Find where the given text appears and provide that cell's center as [X, Y] coordinate. 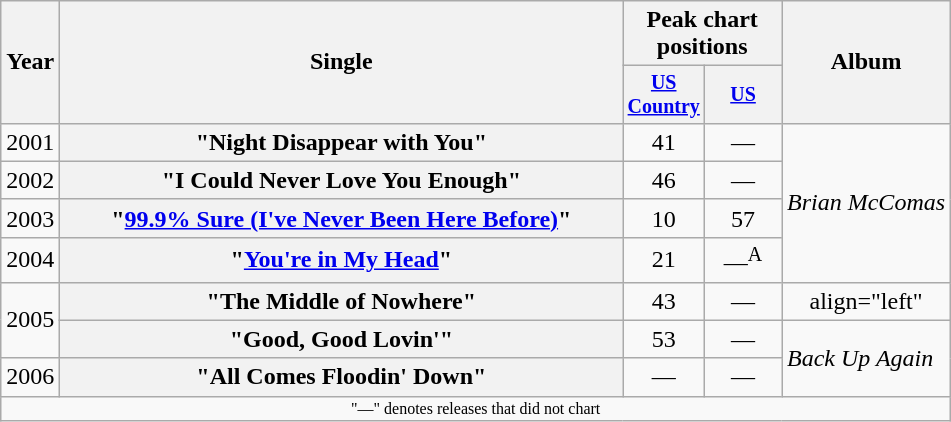
2002 [30, 180]
Year [30, 62]
Album [866, 62]
2005 [30, 320]
US Country [664, 94]
41 [664, 142]
43 [664, 301]
2006 [30, 377]
53 [664, 339]
2004 [30, 260]
"I Could Never Love You Enough" [342, 180]
"Night Disappear with You" [342, 142]
57 [744, 218]
Peak chartpositions [702, 34]
"All Comes Floodin' Down" [342, 377]
Single [342, 62]
align="left" [866, 301]
Brian McComas [866, 202]
US [744, 94]
"You're in My Head" [342, 260]
2003 [30, 218]
46 [664, 180]
2001 [30, 142]
21 [664, 260]
Back Up Again [866, 358]
"The Middle of Nowhere" [342, 301]
"—" denotes releases that did not chart [476, 408]
—A [744, 260]
10 [664, 218]
"99.9% Sure (I've Never Been Here Before)" [342, 218]
"Good, Good Lovin'" [342, 339]
